Identify which cell holds the provided text, then report its [x, y] central coordinate. 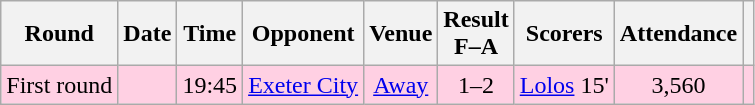
Time [210, 34]
Away [401, 85]
Opponent [304, 34]
Exeter City [304, 85]
3,560 [678, 85]
Round [60, 34]
19:45 [210, 85]
Attendance [678, 34]
Date [148, 34]
Lolos 15' [564, 85]
Venue [401, 34]
Scorers [564, 34]
ResultF–A [476, 34]
1–2 [476, 85]
First round [60, 85]
